Detect which cell encompasses the target text, then output its (X, Y) center coordinate. 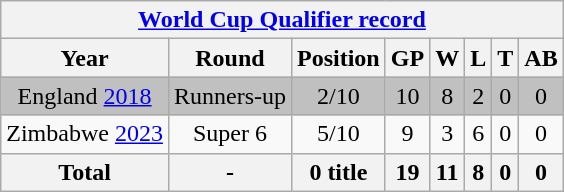
L (478, 58)
World Cup Qualifier record (282, 20)
3 (448, 134)
6 (478, 134)
Zimbabwe 2023 (85, 134)
10 (407, 96)
Position (338, 58)
- (230, 172)
0 title (338, 172)
Runners-up (230, 96)
England 2018 (85, 96)
2 (478, 96)
Total (85, 172)
2/10 (338, 96)
W (448, 58)
19 (407, 172)
11 (448, 172)
9 (407, 134)
Year (85, 58)
T (506, 58)
Super 6 (230, 134)
GP (407, 58)
5/10 (338, 134)
Round (230, 58)
AB (541, 58)
